Output the [X, Y] coordinate of the center of the cell containing the given text.  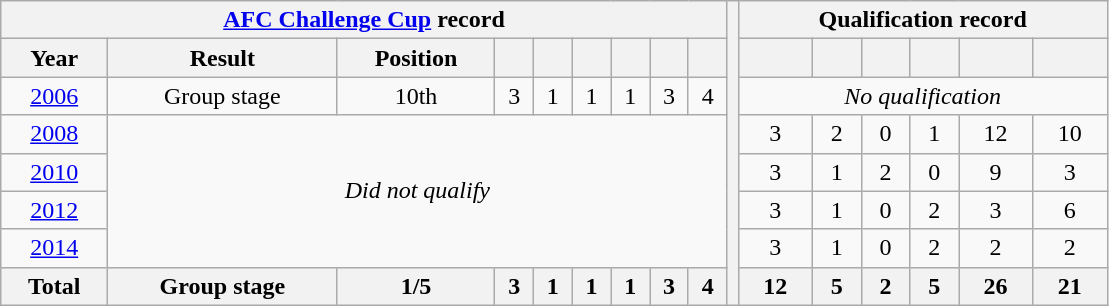
Result [223, 58]
10 [1070, 134]
Did not qualify [418, 191]
1/5 [416, 286]
Position [416, 58]
Qualification record [922, 20]
9 [996, 172]
2014 [54, 248]
6 [1070, 210]
2008 [54, 134]
No qualification [922, 96]
2012 [54, 210]
2010 [54, 172]
2006 [54, 96]
Year [54, 58]
Total [54, 286]
26 [996, 286]
AFC Challenge Cup record [364, 20]
21 [1070, 286]
10th [416, 96]
